Detect which cell encompasses the target text, then output its (X, Y) center coordinate. 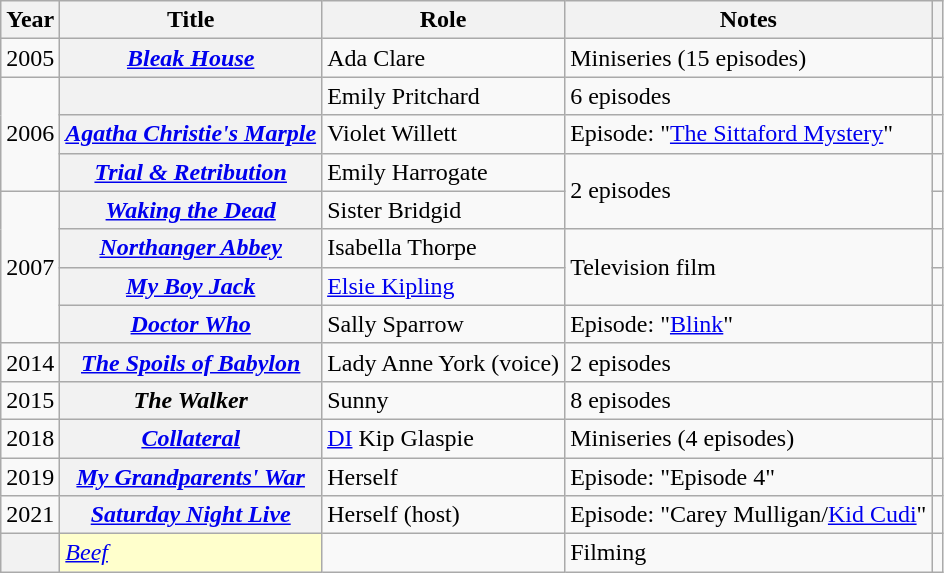
My Grandparents' War (191, 477)
The Walker (191, 400)
Year (30, 20)
DI Kip Glaspie (444, 438)
Filming (748, 553)
Sister Bridgid (444, 210)
2014 (30, 362)
Bleak House (191, 58)
Sunny (444, 400)
2019 (30, 477)
Episode: "The Sittaford Mystery" (748, 134)
2015 (30, 400)
Episode: "Blink" (748, 324)
Violet Willett (444, 134)
Ada Clare (444, 58)
Miniseries (4 episodes) (748, 438)
Title (191, 20)
Role (444, 20)
Beef (191, 553)
Miniseries (15 episodes) (748, 58)
Saturday Night Live (191, 515)
My Boy Jack (191, 286)
Notes (748, 20)
2018 (30, 438)
2007 (30, 267)
Lady Anne York (voice) (444, 362)
Elsie Kipling (444, 286)
8 episodes (748, 400)
Collateral (191, 438)
The Spoils of Babylon (191, 362)
Trial & Retribution (191, 172)
Doctor Who (191, 324)
Emily Pritchard (444, 96)
Emily Harrogate (444, 172)
Agatha Christie's Marple (191, 134)
Herself (host) (444, 515)
6 episodes (748, 96)
Waking the Dead (191, 210)
Northanger Abbey (191, 248)
Episode: "Episode 4" (748, 477)
Sally Sparrow (444, 324)
2006 (30, 134)
2005 (30, 58)
Isabella Thorpe (444, 248)
2021 (30, 515)
Herself (444, 477)
Episode: "Carey Mulligan/Kid Cudi" (748, 515)
Television film (748, 267)
